For the text-containing cell, return its midpoint in [x, y] coordinate format. 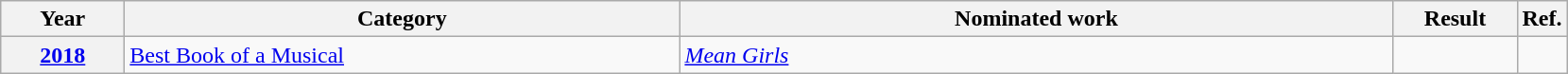
Ref. [1542, 19]
Mean Girls [1036, 55]
Year [62, 19]
Best Book of a Musical [403, 55]
Category [403, 19]
Result [1456, 19]
2018 [62, 55]
Nominated work [1036, 19]
